Pinpoint the cell where the given text exists, returning its (x, y) midpoint coordinate. 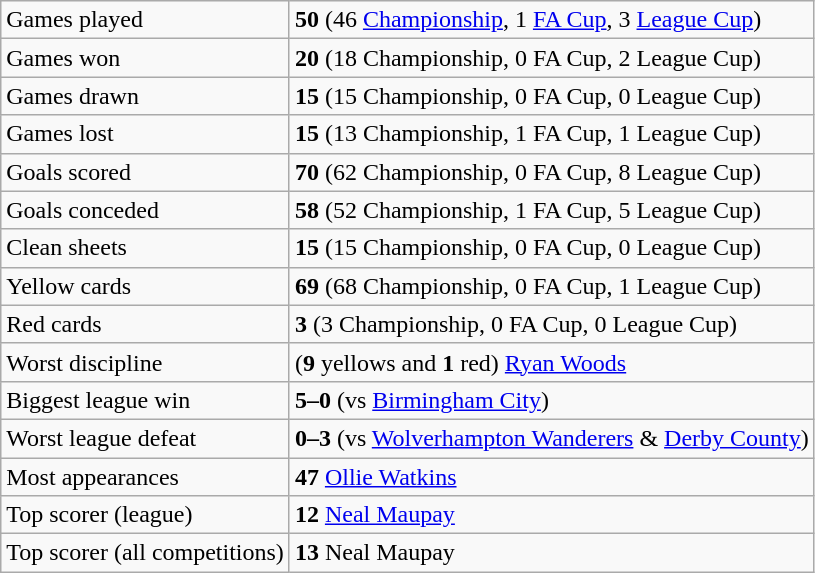
Games won (146, 58)
(9 yellows and 1 red) Ryan Woods (552, 362)
50 (46 Championship, 1 FA Cup, 3 League Cup) (552, 20)
Clean sheets (146, 248)
Top scorer (league) (146, 515)
70 (62 Championship, 0 FA Cup, 8 League Cup) (552, 172)
Red cards (146, 324)
69 (68 Championship, 0 FA Cup, 1 League Cup) (552, 286)
20 (18 Championship, 0 FA Cup, 2 League Cup) (552, 58)
Games lost (146, 134)
Games played (146, 20)
47 Ollie Watkins (552, 477)
Goals scored (146, 172)
Worst league defeat (146, 438)
12 Neal Maupay (552, 515)
5–0 (vs Birmingham City) (552, 400)
Most appearances (146, 477)
15 (13 Championship, 1 FA Cup, 1 League Cup) (552, 134)
3 (3 Championship, 0 FA Cup, 0 League Cup) (552, 324)
58 (52 Championship, 1 FA Cup, 5 League Cup) (552, 210)
13 Neal Maupay (552, 553)
Worst discipline (146, 362)
Yellow cards (146, 286)
Biggest league win (146, 400)
0–3 (vs Wolverhampton Wanderers & Derby County) (552, 438)
Top scorer (all competitions) (146, 553)
Games drawn (146, 96)
Goals conceded (146, 210)
